Pinpoint the cell where the given text exists, returning its [x, y] midpoint coordinate. 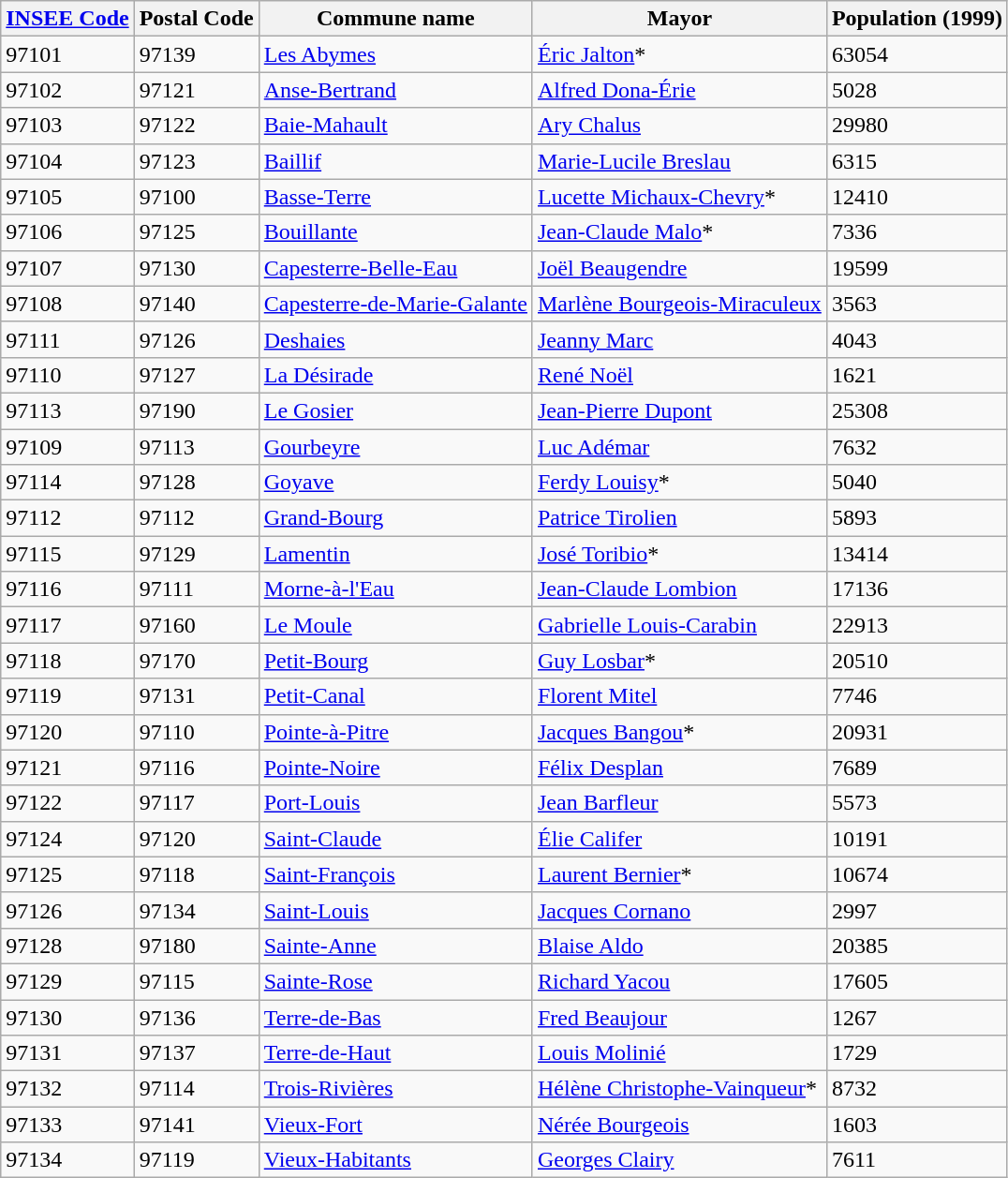
10674 [916, 874]
17136 [916, 589]
Louis Molinié [679, 1053]
Éric Jalton* [679, 54]
René Noël [679, 375]
Saint-François [395, 874]
97133 [67, 1125]
97124 [67, 839]
Fred Beaujour [679, 1017]
22913 [916, 625]
1729 [916, 1053]
Le Gosier [395, 410]
63054 [916, 54]
Marlène Bourgeois-Miraculeux [679, 304]
Lamentin [395, 554]
97107 [67, 268]
97103 [67, 126]
Baie-Mahault [395, 126]
Élie Califer [679, 839]
Jean-Pierre Dupont [679, 410]
Le Moule [395, 625]
13414 [916, 554]
17605 [916, 981]
97190 [197, 410]
Gourbeyre [395, 447]
97139 [197, 54]
10191 [916, 839]
97132 [67, 1089]
6315 [916, 161]
Jean Barfleur [679, 803]
Pointe-Noire [395, 768]
Ary Chalus [679, 126]
Jean-Claude Lombion [679, 589]
Joël Beaugendre [679, 268]
Terre-de-Haut [395, 1053]
7746 [916, 696]
Jean-Claude Malo* [679, 232]
97101 [67, 54]
12410 [916, 197]
Jeanny Marc [679, 339]
José Toribio* [679, 554]
Trois-Rivières [395, 1089]
Sainte-Rose [395, 981]
Pointe-à-Pitre [395, 732]
Gabrielle Louis-Carabin [679, 625]
Les Abymes [395, 54]
97170 [197, 661]
4043 [916, 339]
Postal Code [197, 19]
7611 [916, 1160]
Luc Adémar [679, 447]
Goyave [395, 483]
Jacques Cornano [679, 910]
Commune name [395, 19]
Florent Mitel [679, 696]
8732 [916, 1089]
Petit-Bourg [395, 661]
Laurent Bernier* [679, 874]
Bouillante [395, 232]
97102 [67, 90]
29980 [916, 126]
97100 [197, 197]
7689 [916, 768]
INSEE Code [67, 19]
Grand-Bourg [395, 518]
97137 [197, 1053]
Félix Desplan [679, 768]
Patrice Tirolien [679, 518]
20385 [916, 946]
97140 [197, 304]
1603 [916, 1125]
97105 [67, 197]
Blaise Aldo [679, 946]
97180 [197, 946]
2997 [916, 910]
Deshaies [395, 339]
La Désirade [395, 375]
Basse-Terre [395, 197]
97127 [197, 375]
97141 [197, 1125]
Georges Clairy [679, 1160]
Morne-à-l'Eau [395, 589]
Saint-Louis [395, 910]
5040 [916, 483]
Petit-Canal [395, 696]
Capesterre-Belle-Eau [395, 268]
7336 [916, 232]
Baillif [395, 161]
1267 [916, 1017]
Vieux-Fort [395, 1125]
97160 [197, 625]
7632 [916, 447]
5893 [916, 518]
Population (1999) [916, 19]
1621 [916, 375]
Alfred Dona-Érie [679, 90]
Guy Losbar* [679, 661]
Richard Yacou [679, 981]
Marie-Lucile Breslau [679, 161]
5573 [916, 803]
Saint-Claude [395, 839]
Vieux-Habitants [395, 1160]
Terre-de-Bas [395, 1017]
Hélène Christophe-Vainqueur* [679, 1089]
Mayor [679, 19]
Port-Louis [395, 803]
97109 [67, 447]
20931 [916, 732]
Jacques Bangou* [679, 732]
Lucette Michaux-Chevry* [679, 197]
20510 [916, 661]
Capesterre-de-Marie-Galante [395, 304]
Anse-Bertrand [395, 90]
Ferdy Louisy* [679, 483]
97108 [67, 304]
25308 [916, 410]
Sainte-Anne [395, 946]
5028 [916, 90]
97104 [67, 161]
3563 [916, 304]
97106 [67, 232]
97136 [197, 1017]
97123 [197, 161]
Nérée Bourgeois [679, 1125]
19599 [916, 268]
